Scan for the cell matching the given text and deliver its [x, y] coordinate at center. 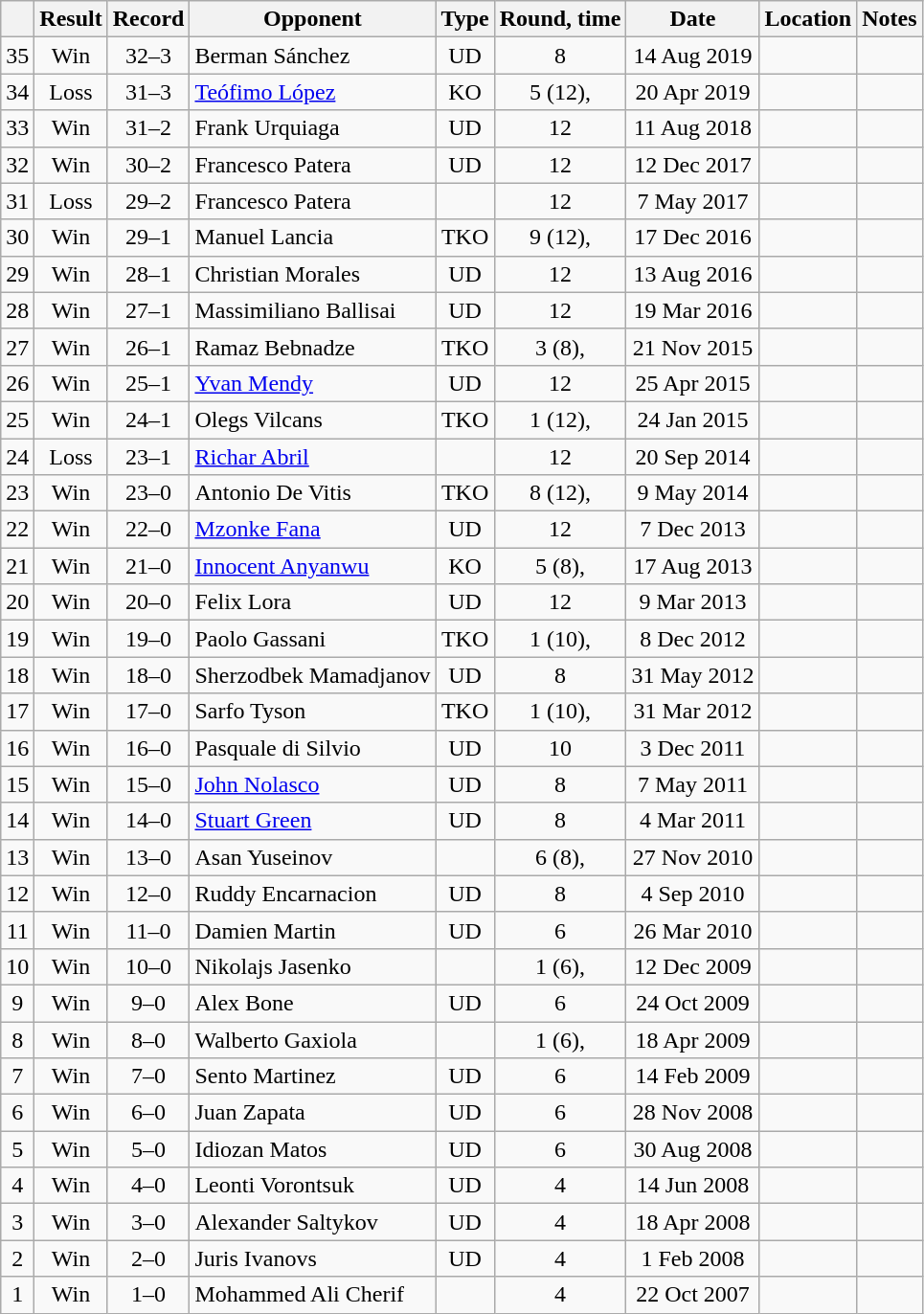
Mzonke Fana [312, 530]
3–0 [148, 1222]
5–0 [148, 1149]
21–0 [148, 566]
31 [17, 201]
1 (12), [560, 419]
22 [17, 530]
22 Oct 2007 [693, 1295]
Frank Urquiaga [312, 128]
35 [17, 56]
Alexander Saltykov [312, 1222]
15–0 [148, 784]
Type [465, 19]
20 Sep 2014 [693, 457]
34 [17, 92]
Damien Martin [312, 930]
20 Apr 2019 [693, 92]
11 Aug 2018 [693, 128]
24 Jan 2015 [693, 419]
Berman Sánchez [312, 56]
18 Apr 2009 [693, 1039]
9 (12), [560, 238]
13 [17, 857]
33 [17, 128]
26–1 [148, 347]
Richar Abril [312, 457]
23–1 [148, 457]
31 Mar 2012 [693, 712]
11–0 [148, 930]
4 Mar 2011 [693, 821]
20–0 [148, 602]
19 [17, 639]
7 [17, 1076]
Date [693, 19]
14 [17, 821]
Ruddy Encarnacion [312, 894]
Felix Lora [312, 602]
18–0 [148, 675]
Walberto Gaxiola [312, 1039]
Paolo Gassani [312, 639]
29–1 [148, 238]
6–0 [148, 1113]
31–3 [148, 92]
12–0 [148, 894]
Innocent Anyanwu [312, 566]
Location [808, 19]
23 [17, 493]
4–0 [148, 1186]
15 [17, 784]
28–1 [148, 274]
32 [17, 165]
Mohammed Ali Cherif [312, 1295]
27 Nov 2010 [693, 857]
Leonti Vorontsuk [312, 1186]
14 Jun 2008 [693, 1186]
9 Mar 2013 [693, 602]
5 (12), [560, 92]
27 [17, 347]
14 Feb 2009 [693, 1076]
Yvan Mendy [312, 383]
Asan Yuseinov [312, 857]
Teófimo López [312, 92]
9–0 [148, 1003]
24–1 [148, 419]
25–1 [148, 383]
8–0 [148, 1039]
9 May 2014 [693, 493]
7–0 [148, 1076]
Christian Morales [312, 274]
Record [148, 19]
3 Dec 2011 [693, 748]
8 Dec 2012 [693, 639]
8 (12), [560, 493]
23–0 [148, 493]
24 [17, 457]
29 [17, 274]
29–2 [148, 201]
2 [17, 1258]
Notes [890, 19]
Result [71, 19]
21 Nov 2015 [693, 347]
32–3 [148, 56]
24 Oct 2009 [693, 1003]
Manuel Lancia [312, 238]
Sherzodbek Mamadjanov [312, 675]
Antonio De Vitis [312, 493]
Juan Zapata [312, 1113]
Stuart Green [312, 821]
14 Aug 2019 [693, 56]
Round, time [560, 19]
17 [17, 712]
7 May 2011 [693, 784]
11 [17, 930]
Idiozan Matos [312, 1149]
Sarfo Tyson [312, 712]
25 Apr 2015 [693, 383]
31–2 [148, 128]
5 [17, 1149]
Nikolajs Jasenko [312, 966]
Juris Ivanovs [312, 1258]
19 Mar 2016 [693, 310]
31 May 2012 [693, 675]
18 [17, 675]
Ramaz Bebnadze [312, 347]
17 Dec 2016 [693, 238]
12 Dec 2017 [693, 165]
14–0 [148, 821]
Sento Martinez [312, 1076]
6 (8), [560, 857]
17–0 [148, 712]
20 [17, 602]
17 Aug 2013 [693, 566]
30 [17, 238]
Alex Bone [312, 1003]
10–0 [148, 966]
28 [17, 310]
7 Dec 2013 [693, 530]
Pasquale di Silvio [312, 748]
26 Mar 2010 [693, 930]
13 Aug 2016 [693, 274]
John Nolasco [312, 784]
13–0 [148, 857]
1 Feb 2008 [693, 1258]
1–0 [148, 1295]
2–0 [148, 1258]
4 Sep 2010 [693, 894]
16–0 [148, 748]
30 Aug 2008 [693, 1149]
Opponent [312, 19]
22–0 [148, 530]
30–2 [148, 165]
3 [17, 1222]
3 (8), [560, 347]
Olegs Vilcans [312, 419]
18 Apr 2008 [693, 1222]
Massimiliano Ballisai [312, 310]
27–1 [148, 310]
16 [17, 748]
5 (8), [560, 566]
25 [17, 419]
28 Nov 2008 [693, 1113]
1 [17, 1295]
12 Dec 2009 [693, 966]
26 [17, 383]
21 [17, 566]
7 May 2017 [693, 201]
19–0 [148, 639]
9 [17, 1003]
